Search for the cell housing the specified text and yield its [X, Y] center coordinate. 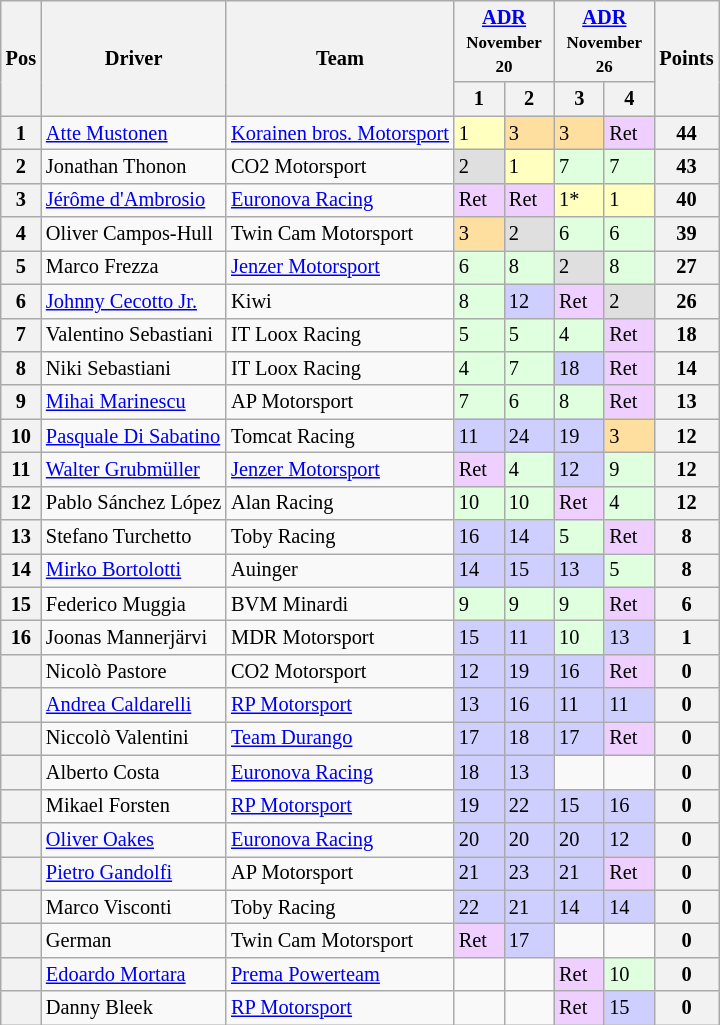
Edoardo Mortara [134, 974]
Marco Frezza [134, 267]
Danny Bleek [134, 1008]
24 [529, 436]
Alberto Costa [134, 772]
Kiwi [340, 301]
Joonas Mannerjärvi [134, 637]
Team Durango [340, 738]
Tomcat Racing [340, 436]
Atte Mustonen [134, 133]
German [134, 940]
Auinger [340, 570]
Jérôme d'Ambrosio [134, 200]
Pasquale Di Sabatino [134, 436]
27 [686, 267]
Niccolò Valentini [134, 738]
Pietro Gandolfi [134, 873]
43 [686, 166]
Prema Powerteam [340, 974]
Korainen bros. Motorsport [340, 133]
40 [686, 200]
Valentino Sebastiani [134, 335]
Points [686, 58]
Oliver Campos-Hull [134, 234]
Mirko Bortolotti [134, 570]
Pos [21, 58]
MDR Motorsport [340, 637]
Johnny Cecotto Jr. [134, 301]
Jonathan Thonon [134, 166]
23 [529, 873]
Driver [134, 58]
Pablo Sánchez López [134, 503]
ADRNovember 20 [504, 41]
BVM Minardi [340, 604]
Marco Visconti [134, 907]
Mihai Marinescu [134, 402]
Alan Racing [340, 503]
1* [579, 200]
Nicolò Pastore [134, 671]
Andrea Caldarelli [134, 705]
Mikael Forsten [134, 806]
Oliver Oakes [134, 839]
ADRNovember 26 [604, 41]
Niki Sebastiani [134, 368]
39 [686, 234]
Team [340, 58]
44 [686, 133]
Federico Muggia [134, 604]
Stefano Turchetto [134, 537]
Walter Grubmüller [134, 469]
26 [686, 301]
